Determine the (X, Y) coordinate at the center of the cell enclosing the given text.  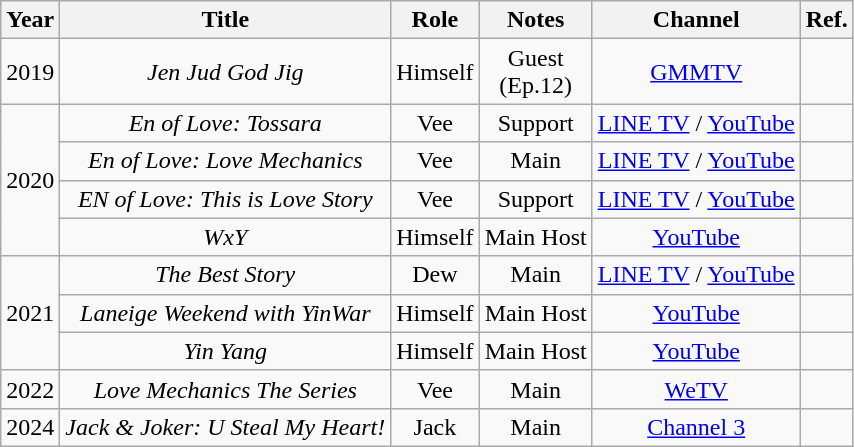
Channel 3 (696, 427)
Yin Yang (226, 351)
WxY (226, 237)
Channel (696, 20)
The Best Story (226, 275)
Love Mechanics The Series (226, 389)
2021 (30, 313)
Notes (536, 20)
En of Love: Tossara (226, 123)
2024 (30, 427)
EN of Love: This is Love Story (226, 199)
En of Love: Love Mechanics (226, 161)
Dew (435, 275)
Jack (435, 427)
Ref. (826, 20)
Year (30, 20)
2020 (30, 180)
Jack & Joker: U Steal My Heart! (226, 427)
Title (226, 20)
GMMTV (696, 72)
Guest(Ep.12) (536, 72)
Role (435, 20)
Jen Jud God Jig (226, 72)
Laneige Weekend with YinWar (226, 313)
2022 (30, 389)
WeTV (696, 389)
2019 (30, 72)
